Locate the cell with the specified text and output its [x, y] center coordinate. 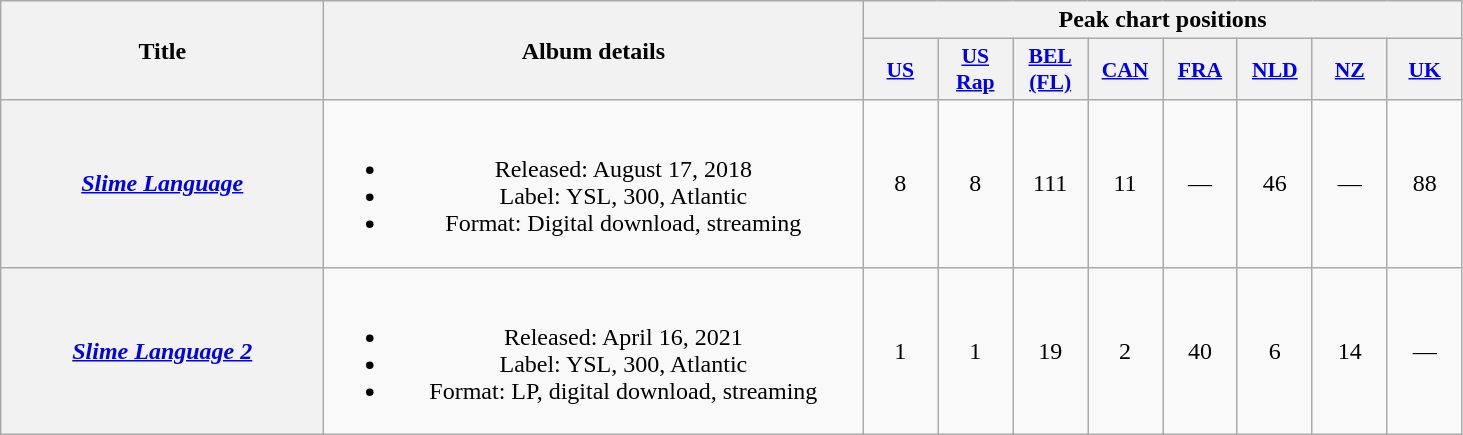
BEL(FL) [1050, 70]
NZ [1350, 70]
11 [1126, 184]
19 [1050, 350]
Album details [594, 50]
6 [1274, 350]
2 [1126, 350]
Slime Language [162, 184]
Slime Language 2 [162, 350]
Released: August 17, 2018Label: YSL, 300, AtlanticFormat: Digital download, streaming [594, 184]
40 [1200, 350]
USRap [976, 70]
US [900, 70]
FRA [1200, 70]
46 [1274, 184]
111 [1050, 184]
UK [1424, 70]
Title [162, 50]
Peak chart positions [1162, 20]
88 [1424, 184]
Released: April 16, 2021Label: YSL, 300, AtlanticFormat: LP, digital download, streaming [594, 350]
CAN [1126, 70]
NLD [1274, 70]
14 [1350, 350]
